From the cell containing the given text, extract its center point as (x, y) coordinate. 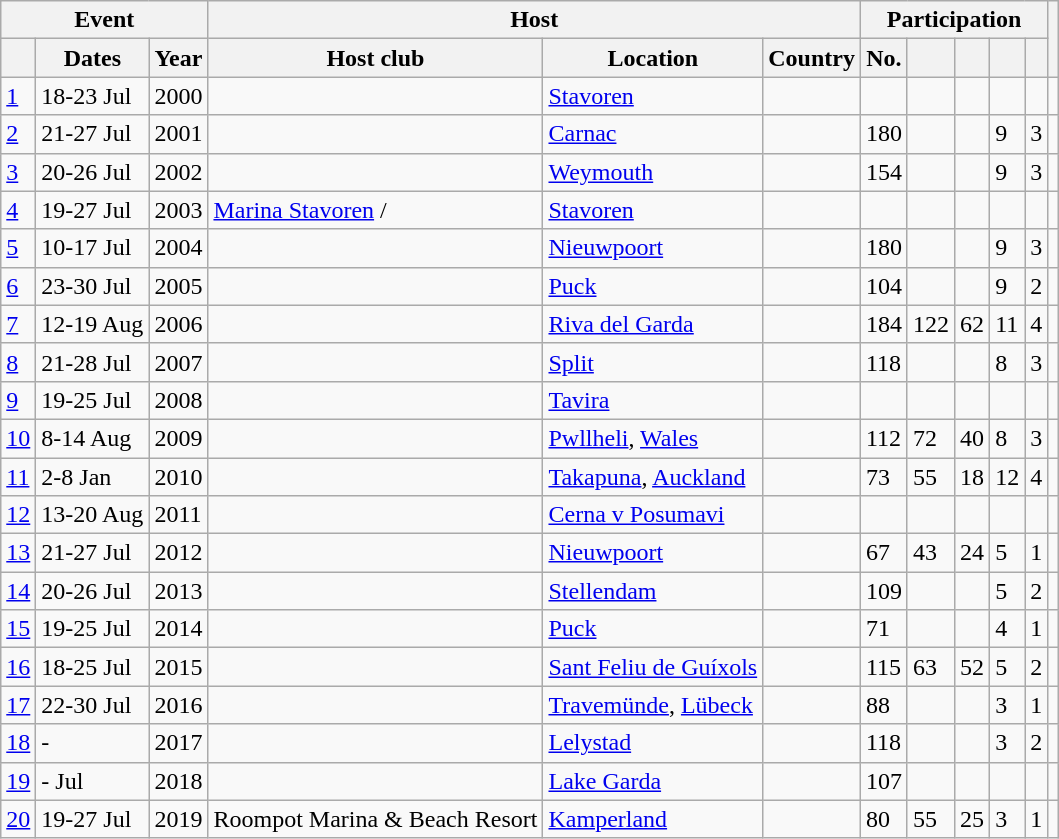
2002 (178, 172)
20 (18, 819)
Travemünde, Lübeck (653, 705)
18-25 Jul (92, 667)
2004 (178, 248)
40 (972, 438)
80 (884, 819)
6 (18, 286)
112 (884, 438)
No. (884, 58)
Takapuna, Auckland (653, 477)
62 (972, 324)
109 (884, 591)
Participation (954, 20)
25 (972, 819)
122 (930, 324)
Lelystad (653, 743)
13 (18, 553)
Year (178, 58)
2001 (178, 134)
22-30 Jul (92, 705)
Weymouth (653, 172)
2019 (178, 819)
71 (884, 629)
10-17 Jul (92, 248)
2014 (178, 629)
Country (812, 58)
Roompot Marina & Beach Resort (376, 819)
2007 (178, 362)
52 (972, 667)
2012 (178, 553)
- Jul (92, 781)
16 (18, 667)
2008 (178, 400)
Marina Stavoren / (376, 210)
2011 (178, 515)
2003 (178, 210)
19 (18, 781)
2017 (178, 743)
Location (653, 58)
14 (18, 591)
12-19 Aug (92, 324)
23-30 Jul (92, 286)
17 (18, 705)
43 (930, 553)
Dates (92, 58)
88 (884, 705)
Event (104, 20)
- (92, 743)
13-20 Aug (92, 515)
2000 (178, 96)
8-14 Aug (92, 438)
Cerna v Posumavi (653, 515)
10 (18, 438)
2010 (178, 477)
2005 (178, 286)
2006 (178, 324)
24 (972, 553)
2-8 Jan (92, 477)
Carnac (653, 134)
72 (930, 438)
67 (884, 553)
18-23 Jul (92, 96)
184 (884, 324)
2015 (178, 667)
115 (884, 667)
Split (653, 362)
Stellendam (653, 591)
2013 (178, 591)
Tavira (653, 400)
154 (884, 172)
107 (884, 781)
Host club (376, 58)
7 (18, 324)
Kamperland (653, 819)
Host (534, 20)
Pwllheli, Wales (653, 438)
2018 (178, 781)
2009 (178, 438)
Sant Feliu de Guíxols (653, 667)
63 (930, 667)
Lake Garda (653, 781)
104 (884, 286)
15 (18, 629)
2016 (178, 705)
73 (884, 477)
21-28 Jul (92, 362)
Riva del Garda (653, 324)
